From the cell containing the given text, extract its center point as (x, y) coordinate. 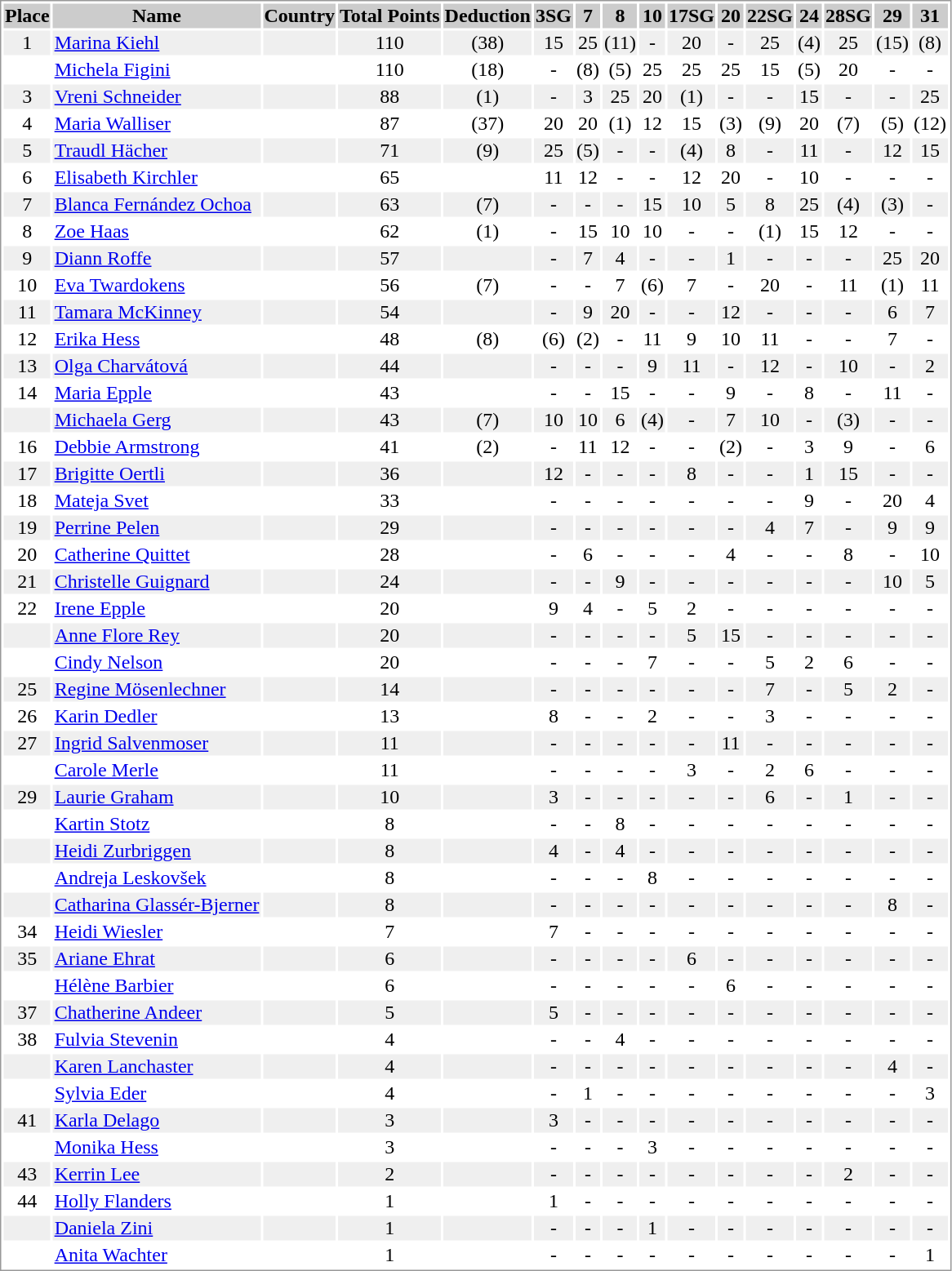
Ariane Ehrat (157, 959)
35 (27, 959)
(18) (487, 69)
71 (390, 151)
(38) (487, 43)
31 (929, 16)
65 (390, 177)
Perrine Pelen (157, 528)
Karla Delago (157, 1121)
Eva Twardokens (157, 285)
Chatherine Andeer (157, 1013)
37 (27, 1013)
Monika Hess (157, 1147)
56 (390, 285)
Country (300, 16)
Zoe Haas (157, 231)
Christelle Guignard (157, 582)
Sylvia Eder (157, 1093)
22SG (769, 16)
27 (27, 744)
Michaela Gerg (157, 420)
Marina Kiehl (157, 43)
Karin Dedler (157, 716)
Olga Charvátová (157, 367)
Maria Epple (157, 393)
Cindy Nelson (157, 662)
Heidi Zurbriggen (157, 851)
88 (390, 97)
(12) (929, 123)
Holly Flanders (157, 1201)
Elisabeth Kirchler (157, 177)
3SG (554, 16)
28 (390, 554)
Michela Figini (157, 69)
Maria Walliser (157, 123)
17SG (691, 16)
Kerrin Lee (157, 1175)
48 (390, 339)
Hélène Barbier (157, 985)
Irene Epple (157, 608)
(37) (487, 123)
Traudl Hächer (157, 151)
Anne Flore Rey (157, 636)
Deduction (487, 16)
Fulvia Stevenin (157, 1039)
63 (390, 205)
26 (27, 716)
Daniela Zini (157, 1229)
28SG (847, 16)
(15) (892, 43)
38 (27, 1039)
Ingrid Salvenmoser (157, 744)
18 (27, 500)
Andreja Leskovšek (157, 878)
Kartin Stotz (157, 824)
Mateja Svet (157, 500)
22 (27, 608)
Blanca Fernández Ochoa (157, 205)
Place (27, 16)
Regine Mösenlechner (157, 690)
Debbie Armstrong (157, 447)
Carole Merle (157, 770)
(11) (620, 43)
87 (390, 123)
Catharina Glassér-Bjerner (157, 905)
Name (157, 16)
Total Points (390, 16)
Diann Roffe (157, 259)
57 (390, 259)
62 (390, 231)
Erika Hess (157, 339)
Anita Wachter (157, 1255)
33 (390, 500)
Karen Lanchaster (157, 1067)
17 (27, 474)
Laurie Graham (157, 798)
Catherine Quittet (157, 554)
36 (390, 474)
Tamara McKinney (157, 313)
54 (390, 313)
Brigitte Oertli (157, 474)
16 (27, 447)
Vreni Schneider (157, 97)
Heidi Wiesler (157, 931)
21 (27, 582)
34 (27, 931)
19 (27, 528)
